Provide the (X, Y) coordinate of the cell's center where the given text is located.  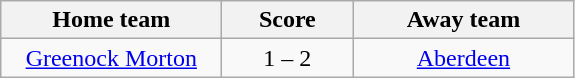
1 – 2 (288, 58)
Greenock Morton (112, 58)
Away team (464, 20)
Aberdeen (464, 58)
Home team (112, 20)
Score (288, 20)
